Search for the cell housing the specified text and yield its [X, Y] center coordinate. 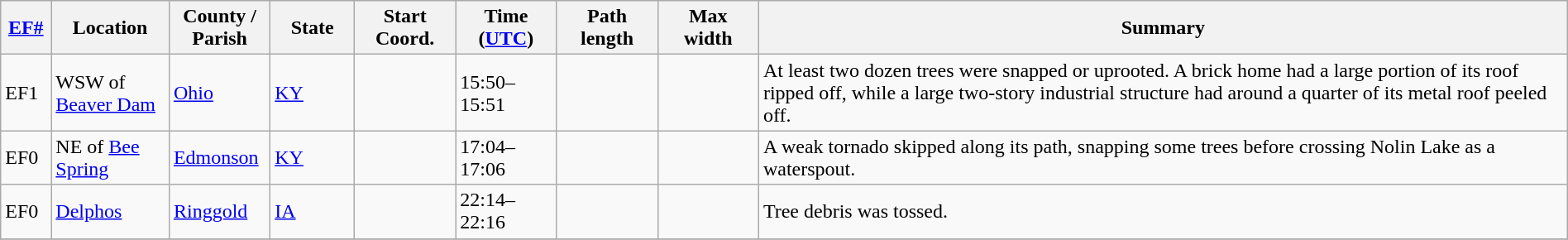
22:14–22:16 [506, 212]
Path length [607, 28]
Delphos [111, 212]
State [313, 28]
17:04–17:06 [506, 157]
Tree debris was tossed. [1163, 212]
EF1 [26, 93]
Ringgold [219, 212]
15:50–15:51 [506, 93]
Edmonson [219, 157]
Start Coord. [405, 28]
Time (UTC) [506, 28]
Ohio [219, 93]
EF# [26, 28]
Summary [1163, 28]
WSW of Beaver Dam [111, 93]
IA [313, 212]
NE of Bee Spring [111, 157]
County / Parish [219, 28]
A weak tornado skipped along its path, snapping some trees before crossing Nolin Lake as a waterspout. [1163, 157]
Location [111, 28]
Max width [708, 28]
